Pinpoint the cell where the given text exists, returning its (x, y) midpoint coordinate. 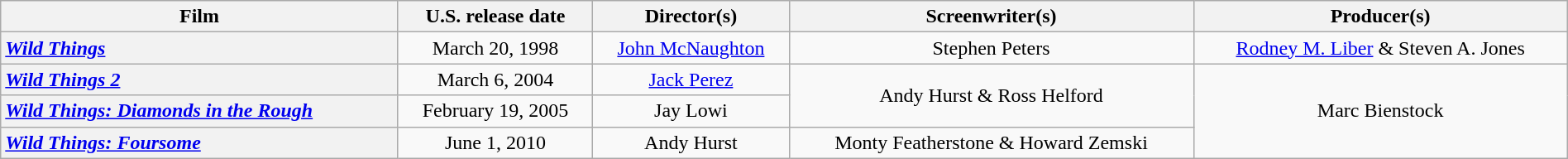
Wild Things (200, 48)
Jack Perez (691, 79)
June 1, 2010 (495, 142)
Andy Hurst & Ross Helford (991, 95)
Producer(s) (1380, 17)
Film (200, 17)
February 19, 2005 (495, 111)
March 20, 1998 (495, 48)
Wild Things: Foursome (200, 142)
Director(s) (691, 17)
March 6, 2004 (495, 79)
Wild Things: Diamonds in the Rough (200, 111)
Monty Featherstone & Howard Zemski (991, 142)
Screenwriter(s) (991, 17)
U.S. release date (495, 17)
Jay Lowi (691, 111)
Andy Hurst (691, 142)
John McNaughton (691, 48)
Rodney M. Liber & Steven A. Jones (1380, 48)
Wild Things 2 (200, 79)
Stephen Peters (991, 48)
Marc Bienstock (1380, 111)
